Search for the cell housing the specified text and yield its [x, y] center coordinate. 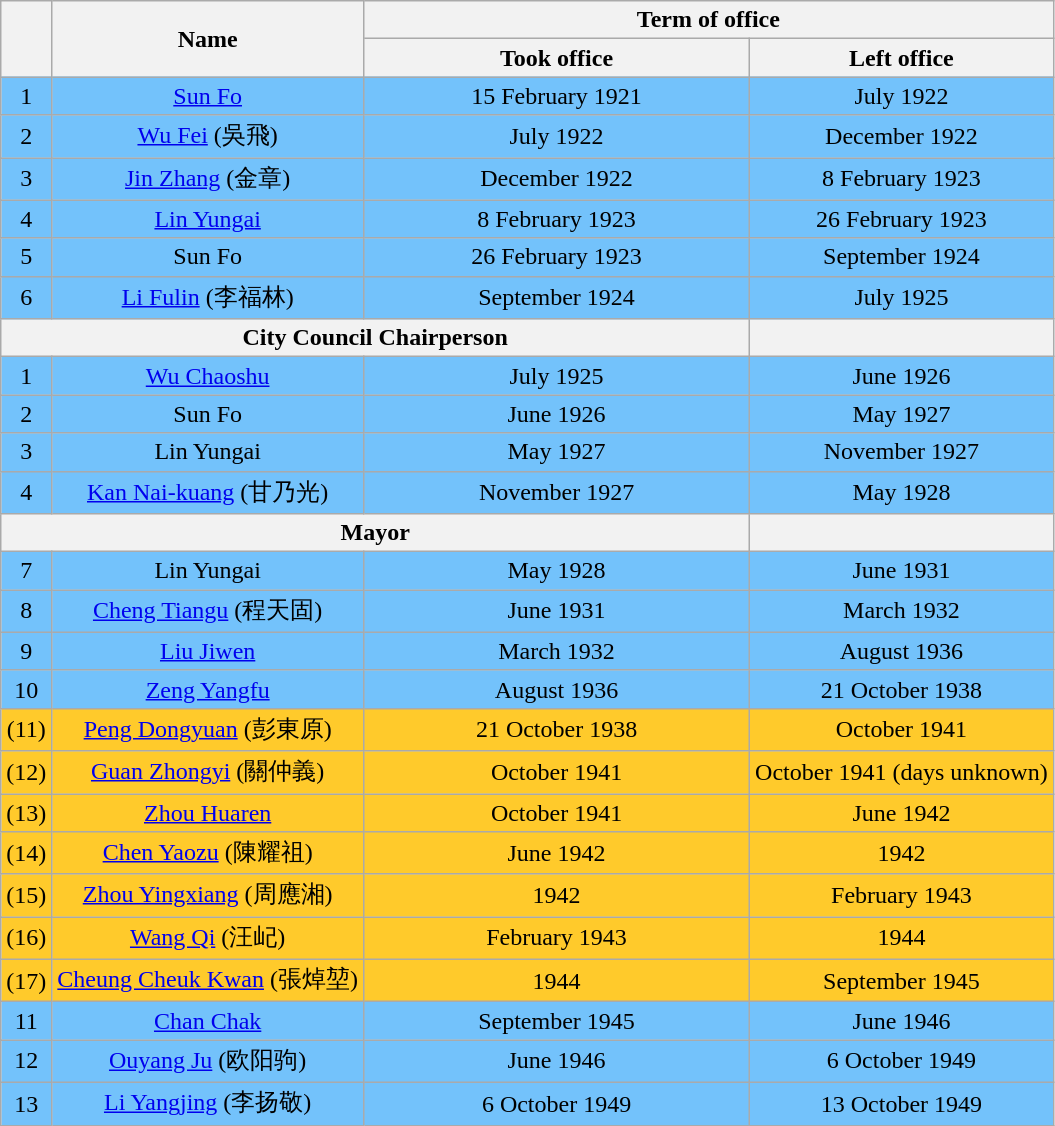
Zhou Huaren [208, 813]
Wu Chaoshu [208, 376]
Chen Yaozu (陳耀祖) [208, 854]
Li Fulin (李福林) [208, 298]
(15) [26, 896]
Wang Qi (汪屺) [208, 938]
Peng Dongyuan (彭東原) [208, 730]
15 February 1921 [556, 96]
Term of office [708, 20]
Zhou Yingxiang (周應湘) [208, 896]
October 1941 (days unknown) [902, 772]
Guan Zhongyi (關仲義) [208, 772]
(13) [26, 813]
City Council Chairperson [376, 338]
Took office [556, 58]
Cheung Cheuk Kwan (張焯堃) [208, 980]
13 October 1949 [902, 1104]
(12) [26, 772]
5 [26, 257]
Cheng Tiangu (程天固) [208, 612]
(14) [26, 854]
Jin Zhang (金章) [208, 180]
Li Yangjing (李扬敬) [208, 1104]
Liu Jiwen [208, 651]
13 [26, 1104]
11 [26, 1021]
Mayor [376, 533]
10 [26, 689]
Kan Nai-kuang (甘乃光) [208, 492]
(11) [26, 730]
6 [26, 298]
Wu Fei (吳飛) [208, 136]
Ouyang Ju (欧阳驹) [208, 1062]
(17) [26, 980]
9 [26, 651]
12 [26, 1062]
(16) [26, 938]
7 [26, 571]
Chan Chak [208, 1021]
Name [208, 39]
Left office [902, 58]
Zeng Yangfu [208, 689]
8 [26, 612]
